Locate the cell with the specified text and output its (x, y) center coordinate. 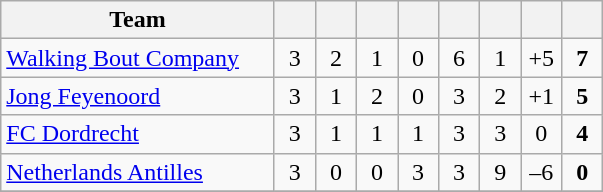
Netherlands Antilles (138, 172)
Jong Feyenoord (138, 96)
7 (582, 58)
+1 (542, 96)
–6 (542, 172)
FC Dordrecht (138, 134)
5 (582, 96)
Walking Bout Company (138, 58)
6 (460, 58)
+5 (542, 58)
Team (138, 20)
4 (582, 134)
9 (500, 172)
